Search for the cell housing the specified text and yield its (x, y) center coordinate. 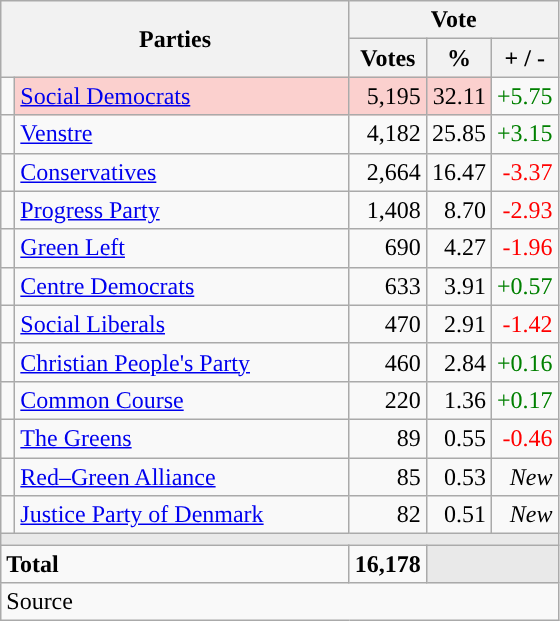
460 (388, 362)
220 (388, 400)
470 (388, 324)
16,178 (388, 564)
Centre Democrats (182, 286)
1,408 (388, 210)
Social Democrats (182, 96)
3.91 (458, 286)
Justice Party of Denmark (182, 515)
Christian People's Party (182, 362)
+0.16 (524, 362)
Venstre (182, 134)
4,182 (388, 134)
690 (388, 248)
-2.93 (524, 210)
25.85 (458, 134)
2.84 (458, 362)
Red–Green Alliance (182, 477)
4.27 (458, 248)
Vote (454, 20)
+ / - (524, 58)
+0.57 (524, 286)
16.47 (458, 172)
The Greens (182, 438)
5,195 (388, 96)
Progress Party (182, 210)
85 (388, 477)
0.51 (458, 515)
Source (280, 602)
2,664 (388, 172)
-1.42 (524, 324)
Social Liberals (182, 324)
82 (388, 515)
633 (388, 286)
8.70 (458, 210)
Conservatives (182, 172)
Green Left (182, 248)
2.91 (458, 324)
+5.75 (524, 96)
+0.17 (524, 400)
1.36 (458, 400)
-1.96 (524, 248)
Total (176, 564)
+3.15 (524, 134)
Votes (388, 58)
0.53 (458, 477)
Parties (176, 39)
32.11 (458, 96)
% (458, 58)
89 (388, 438)
Common Course (182, 400)
0.55 (458, 438)
-3.37 (524, 172)
-0.46 (524, 438)
